Detect which cell encompasses the target text, then output its (x, y) center coordinate. 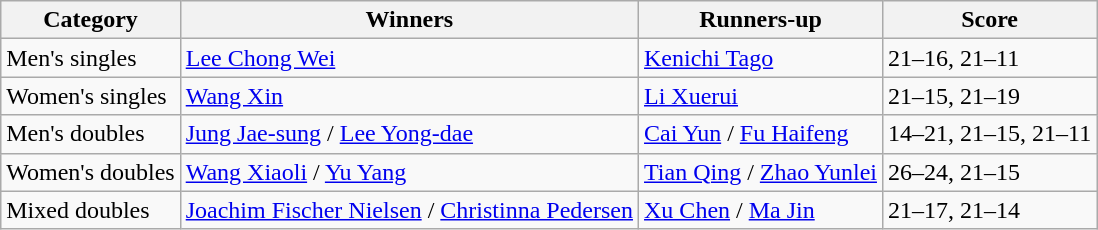
Men's doubles (90, 134)
Men's singles (90, 58)
21–16, 21–11 (989, 58)
Winners (409, 20)
Jung Jae-sung / Lee Yong-dae (409, 134)
Tian Qing / Zhao Yunlei (761, 172)
Women's doubles (90, 172)
Kenichi Tago (761, 58)
Xu Chen / Ma Jin (761, 210)
Mixed doubles (90, 210)
Li Xuerui (761, 96)
Cai Yun / Fu Haifeng (761, 134)
21–17, 21–14 (989, 210)
Score (989, 20)
Wang Xin (409, 96)
26–24, 21–15 (989, 172)
21–15, 21–19 (989, 96)
Runners-up (761, 20)
Category (90, 20)
14–21, 21–15, 21–11 (989, 134)
Wang Xiaoli / Yu Yang (409, 172)
Joachim Fischer Nielsen / Christinna Pedersen (409, 210)
Lee Chong Wei (409, 58)
Women's singles (90, 96)
